Return [x, y] of the center of cell containing provided text 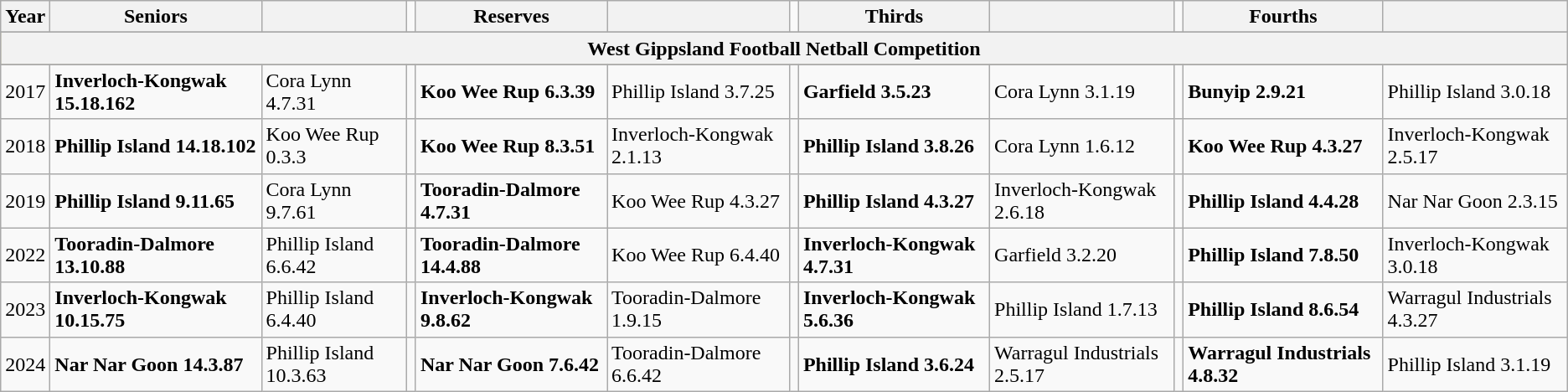
Koo Wee Rup 8.3.51 [511, 146]
Tooradin-Dalmore 4.7.31 [511, 201]
Phillip Island 8.6.54 [1283, 310]
Warragul Industrials 4.3.27 [1475, 310]
Phillip Island 1.7.13 [1082, 310]
Inverloch-Kongwak 2.5.17 [1475, 146]
Phillip Island 3.8.26 [894, 146]
Inverloch-Kongwak 3.0.18 [1475, 255]
Inverloch-Kongwak 9.8.62 [511, 310]
Cora Lynn 4.7.31 [333, 92]
Tooradin-Dalmore 14.4.88 [511, 255]
Koo Wee Rup 6.3.39 [511, 92]
Inverloch-Kongwak 10.15.75 [156, 310]
Tooradin-Dalmore 1.9.15 [699, 310]
Warragul Industrials 4.8.32 [1283, 364]
Phillip Island 3.7.25 [699, 92]
Phillip Island 3.6.24 [894, 364]
Inverloch-Kongwak 5.6.36 [894, 310]
Phillip Island 4.3.27 [894, 201]
Phillip Island 7.8.50 [1283, 255]
Year [25, 17]
Koo Wee Rup 6.4.40 [699, 255]
Phillip Island 9.11.65 [156, 201]
2018 [25, 146]
2019 [25, 201]
Phillip Island 4.4.28 [1283, 201]
Reserves [511, 17]
Inverloch-Kongwak 4.7.31 [894, 255]
Cora Lynn 9.7.61 [333, 201]
Koo Wee Rup 0.3.3 [333, 146]
2023 [25, 310]
Phillip Island 6.4.40 [333, 310]
Bunyip 2.9.21 [1283, 92]
Inverloch-Kongwak 15.18.162 [156, 92]
Inverloch-Kongwak 2.6.18 [1082, 201]
Nar Nar Goon 7.6.42 [511, 364]
Phillip Island 6.6.42 [333, 255]
Nar Nar Goon 14.3.87 [156, 364]
Fourths [1283, 17]
Tooradin-Dalmore 13.10.88 [156, 255]
Garfield 3.2.20 [1082, 255]
Nar Nar Goon 2.3.15 [1475, 201]
Phillip Island 14.18.102 [156, 146]
Thirds [894, 17]
2017 [25, 92]
Phillip Island 10.3.63 [333, 364]
Cora Lynn 1.6.12 [1082, 146]
Inverloch-Kongwak 2.1.13 [699, 146]
Cora Lynn 3.1.19 [1082, 92]
Phillip Island 3.1.19 [1475, 364]
Warragul Industrials 2.5.17 [1082, 364]
Seniors [156, 17]
2024 [25, 364]
2022 [25, 255]
Garfield 3.5.23 [894, 92]
Tooradin-Dalmore 6.6.42 [699, 364]
West Gippsland Football Netball Competition [784, 49]
Phillip Island 3.0.18 [1475, 92]
